Capture the cell that displays the provided text and extract its [x, y] central coordinate. 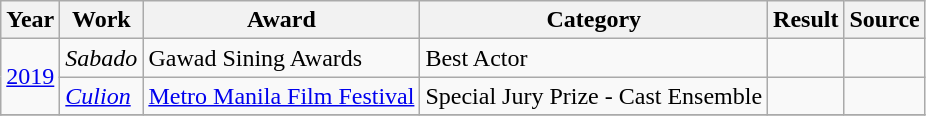
Source [884, 20]
Award [282, 20]
Culion [102, 96]
Sabado [102, 58]
Best Actor [594, 58]
Gawad Sining Awards [282, 58]
Metro Manila Film Festival [282, 96]
Special Jury Prize - Cast Ensemble [594, 96]
Result [806, 20]
2019 [30, 77]
Year [30, 20]
Work [102, 20]
Category [594, 20]
